Scan for the cell matching the given text and deliver its [x, y] coordinate at center. 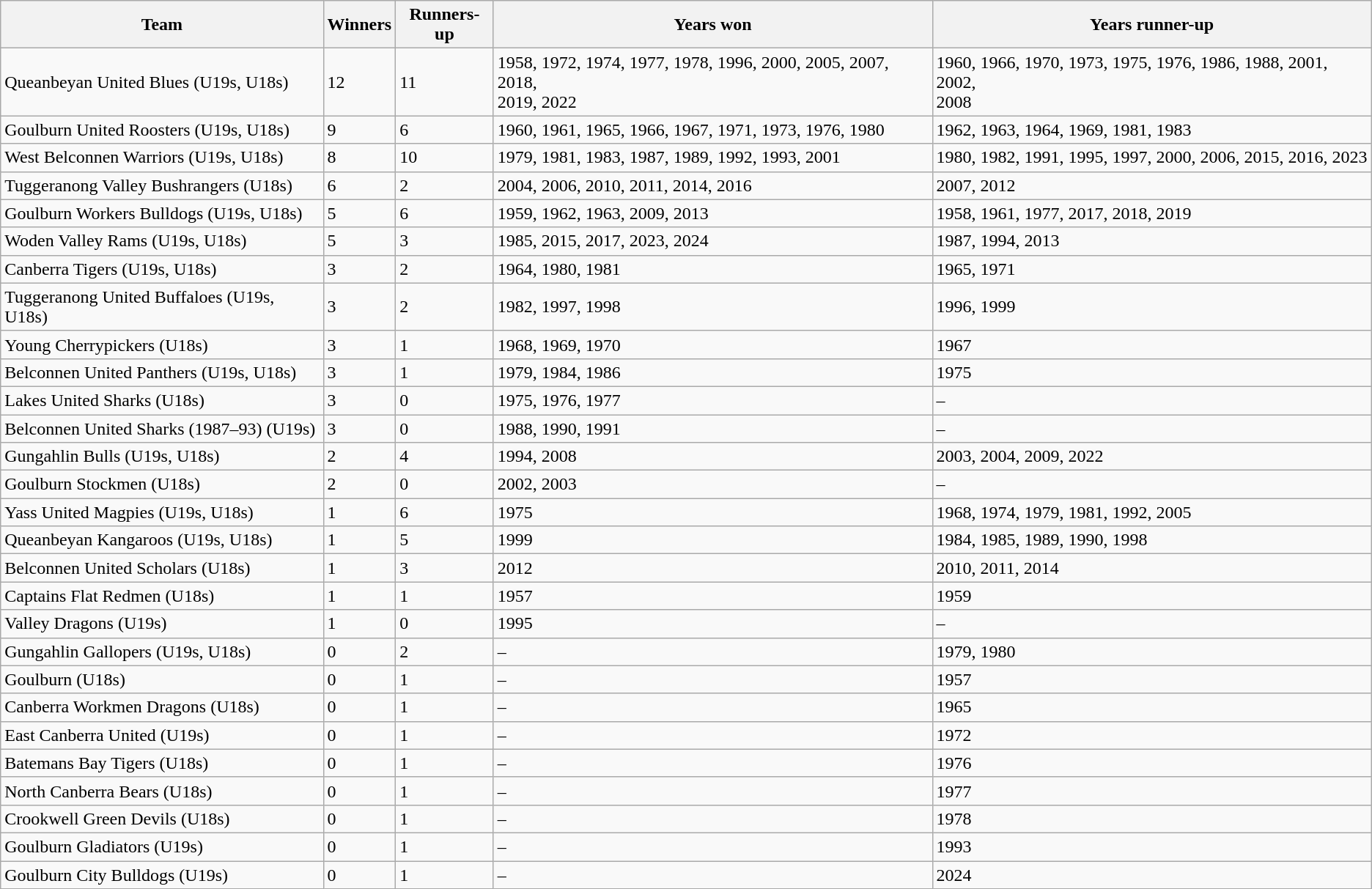
Queanbeyan Kangaroos (U19s, U18s) [162, 540]
1982, 1997, 1998 [712, 306]
Goulburn City Bulldogs (U19s) [162, 874]
1995 [712, 624]
2003, 2004, 2009, 2022 [1152, 457]
1965 [1152, 707]
Woden Valley Rams (U19s, U18s) [162, 241]
1959, 1962, 1963, 2009, 2013 [712, 213]
Batemans Bay Tigers (U18s) [162, 763]
2024 [1152, 874]
1979, 1981, 1983, 1987, 1989, 1992, 1993, 2001 [712, 158]
East Canberra United (U19s) [162, 735]
1993 [1152, 846]
1980, 1982, 1991, 1995, 1997, 2000, 2006, 2015, 2016, 2023 [1152, 158]
Goulburn United Roosters (U19s, U18s) [162, 130]
1972 [1152, 735]
9 [359, 130]
Captains Flat Redmen (U18s) [162, 596]
12 [359, 82]
Goulburn (U18s) [162, 679]
Winners [359, 25]
1958, 1972, 1974, 1977, 1978, 1996, 2000, 2005, 2007, 2018,2019, 2022 [712, 82]
1967 [1152, 344]
Goulburn Gladiators (U19s) [162, 846]
1999 [712, 540]
1984, 1985, 1989, 1990, 1998 [1152, 540]
Crookwell Green Devils (U18s) [162, 819]
1994, 2008 [712, 457]
Belconnen United Scholars (U18s) [162, 568]
1968, 1969, 1970 [712, 344]
Gungahlin Bulls (U19s, U18s) [162, 457]
2004, 2006, 2010, 2011, 2014, 2016 [712, 185]
North Canberra Bears (U18s) [162, 791]
Canberra Workmen Dragons (U18s) [162, 707]
1976 [1152, 763]
West Belconnen Warriors (U19s, U18s) [162, 158]
Goulburn Stockmen (U18s) [162, 484]
1979, 1984, 1986 [712, 372]
11 [444, 82]
Team [162, 25]
2010, 2011, 2014 [1152, 568]
Belconnen United Sharks (1987–93) (U19s) [162, 429]
8 [359, 158]
Queanbeyan United Blues (U19s, U18s) [162, 82]
1978 [1152, 819]
1968, 1974, 1979, 1981, 1992, 2005 [1152, 512]
Lakes United Sharks (U18s) [162, 400]
Canberra Tigers (U19s, U18s) [162, 269]
1964, 1980, 1981 [712, 269]
Years won [712, 25]
1977 [1152, 791]
Goulburn Workers Bulldogs (U19s, U18s) [162, 213]
1960, 1966, 1970, 1973, 1975, 1976, 1986, 1988, 2001, 2002,2008 [1152, 82]
1988, 1990, 1991 [712, 429]
1985, 2015, 2017, 2023, 2024 [712, 241]
4 [444, 457]
2002, 2003 [712, 484]
1975, 1976, 1977 [712, 400]
Belconnen United Panthers (U19s, U18s) [162, 372]
1962, 1963, 1964, 1969, 1981, 1983 [1152, 130]
1965, 1971 [1152, 269]
1959 [1152, 596]
Valley Dragons (U19s) [162, 624]
Gungahlin Gallopers (U19s, U18s) [162, 652]
1987, 1994, 2013 [1152, 241]
Yass United Magpies (U19s, U18s) [162, 512]
1958, 1961, 1977, 2017, 2018, 2019 [1152, 213]
1960, 1961, 1965, 1966, 1967, 1971, 1973, 1976, 1980 [712, 130]
Young Cherrypickers (U18s) [162, 344]
1979, 1980 [1152, 652]
2012 [712, 568]
Runners-up [444, 25]
1996, 1999 [1152, 306]
Tuggeranong Valley Bushrangers (U18s) [162, 185]
Tuggeranong United Buffaloes (U19s, U18s) [162, 306]
Years runner-up [1152, 25]
2007, 2012 [1152, 185]
10 [444, 158]
